Detect which cell encompasses the target text, then output its (x, y) center coordinate. 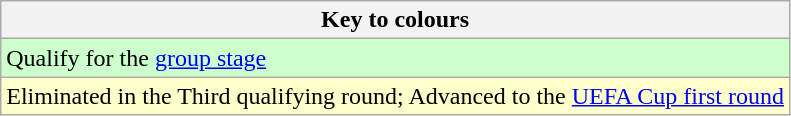
Key to colours (396, 20)
Eliminated in the Third qualifying round; Advanced to the UEFA Cup first round (396, 96)
Qualify for the group stage (396, 58)
